Provide the [X, Y] coordinate of the cell's center where the given text is located.  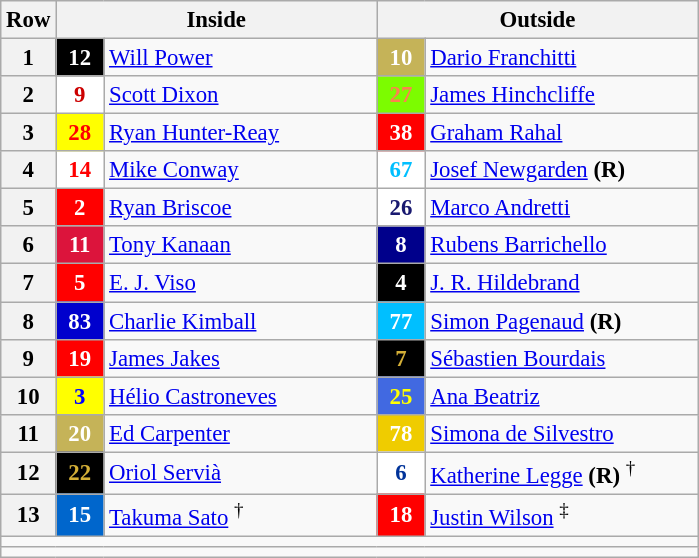
Katherine Legge (R) † [562, 473]
Scott Dixon [240, 95]
20 [80, 433]
Will Power [240, 58]
Marco Andretti [562, 208]
Sébastien Bourdais [562, 358]
22 [80, 473]
Tony Kanaan [240, 245]
13 [28, 515]
1 [28, 58]
Graham Rahal [562, 133]
Simona de Silvestro [562, 433]
Josef Newgarden (R) [562, 170]
Dario Franchitti [562, 58]
Row [28, 20]
Ryan Briscoe [240, 208]
28 [80, 133]
Outside [538, 20]
Ana Beatriz [562, 396]
Oriol Servià [240, 473]
Ed Carpenter [240, 433]
67 [401, 170]
Ryan Hunter-Reay [240, 133]
Takuma Sato † [240, 515]
Simon Pagenaud (R) [562, 321]
James Jakes [240, 358]
Justin Wilson ‡ [562, 515]
15 [80, 515]
E. J. Viso [240, 283]
77 [401, 321]
James Hinchcliffe [562, 95]
26 [401, 208]
Charlie Kimball [240, 321]
Inside [216, 20]
14 [80, 170]
Hélio Castroneves [240, 396]
19 [80, 358]
38 [401, 133]
78 [401, 433]
J. R. Hildebrand [562, 283]
Rubens Barrichello [562, 245]
27 [401, 95]
25 [401, 396]
83 [80, 321]
Mike Conway [240, 170]
18 [401, 515]
